Find where the given text appears and provide that cell's center as (X, Y) coordinate. 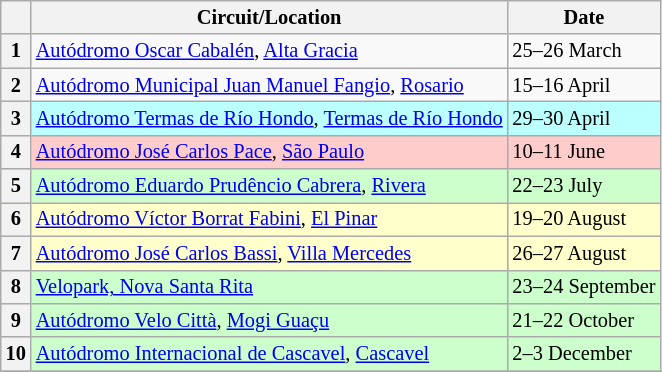
Autódromo Municipal Juan Manuel Fangio, Rosario (270, 85)
6 (16, 219)
25–26 March (584, 51)
7 (16, 253)
21–22 October (584, 320)
Autódromo Velo Città, Mogi Guaçu (270, 320)
10–11 June (584, 152)
4 (16, 152)
Autódromo Oscar Cabalén, Alta Gracia (270, 51)
2 (16, 85)
5 (16, 186)
15–16 April (584, 85)
26–27 August (584, 253)
Circuit/Location (270, 17)
Autódromo Víctor Borrat Fabini, El Pinar (270, 219)
Date (584, 17)
Autódromo José Carlos Bassi, Villa Mercedes (270, 253)
23–24 September (584, 287)
9 (16, 320)
8 (16, 287)
2–3 December (584, 354)
29–30 April (584, 118)
Autódromo José Carlos Pace, São Paulo (270, 152)
22–23 July (584, 186)
Autódromo Termas de Río Hondo, Termas de Río Hondo (270, 118)
3 (16, 118)
Autódromo Internacional de Cascavel, Cascavel (270, 354)
Autódromo Eduardo Prudêncio Cabrera, Rivera (270, 186)
Velopark, Nova Santa Rita (270, 287)
19–20 August (584, 219)
1 (16, 51)
10 (16, 354)
